Locate the cell with the specified text and output its [x, y] center coordinate. 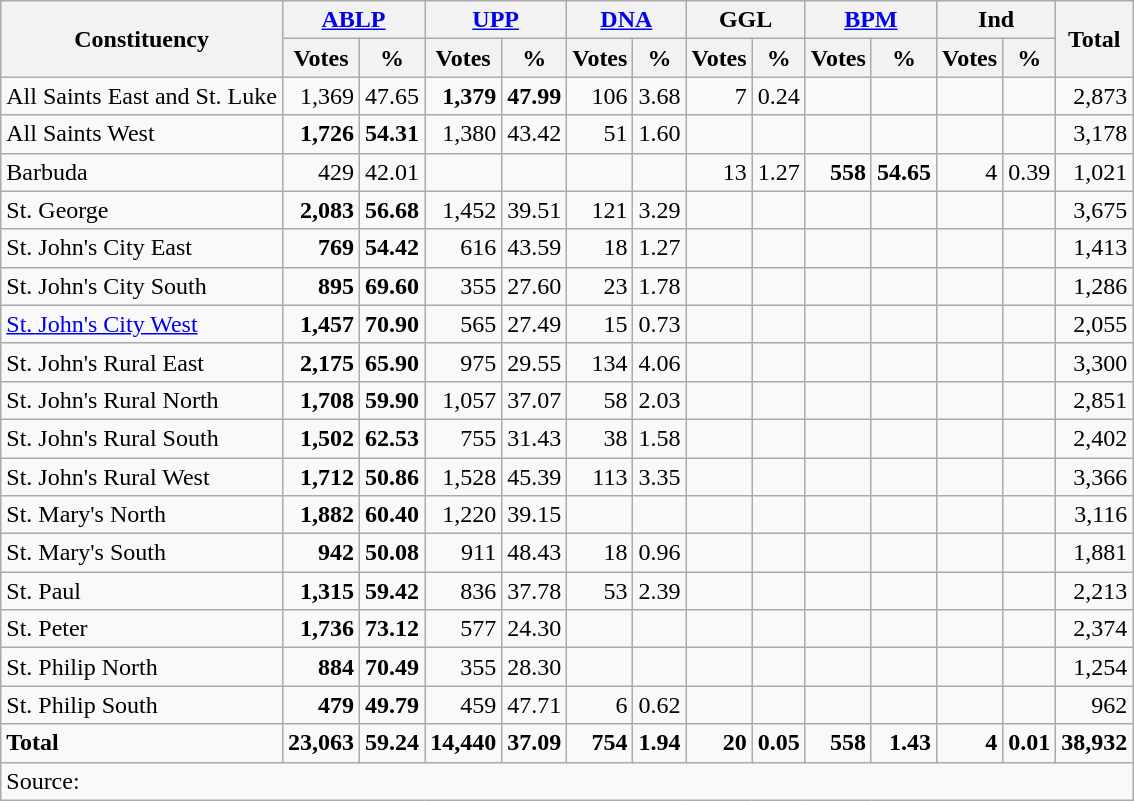
15 [600, 324]
911 [464, 553]
1,254 [1094, 667]
13 [719, 172]
45.39 [534, 477]
38,932 [1094, 743]
1.60 [660, 134]
65.90 [392, 362]
1,457 [320, 324]
2.03 [660, 400]
836 [464, 591]
50.08 [392, 553]
59.42 [392, 591]
3,116 [1094, 515]
St. Paul [142, 591]
1,315 [320, 591]
2,873 [1094, 96]
3,178 [1094, 134]
23,063 [320, 743]
0.96 [660, 553]
St. Mary's South [142, 553]
429 [320, 172]
St. Mary's North [142, 515]
884 [320, 667]
3,366 [1094, 477]
0.24 [778, 96]
39.15 [534, 515]
37.07 [534, 400]
0.05 [778, 743]
43.42 [534, 134]
Barbuda [142, 172]
0.73 [660, 324]
121 [600, 210]
134 [600, 362]
56.68 [392, 210]
3,675 [1094, 210]
1,708 [320, 400]
53 [600, 591]
1,369 [320, 96]
565 [464, 324]
51 [600, 134]
1,286 [1094, 286]
7 [719, 96]
106 [600, 96]
ABLP [353, 20]
62.53 [392, 438]
1,502 [320, 438]
St. Philip South [142, 705]
47.99 [534, 96]
1,452 [464, 210]
1.78 [660, 286]
St. Peter [142, 629]
616 [464, 248]
St. John's Rural North [142, 400]
14,440 [464, 743]
962 [1094, 705]
975 [464, 362]
70.90 [392, 324]
DNA [626, 20]
2.39 [660, 591]
577 [464, 629]
Source: [567, 781]
59.24 [392, 743]
20 [719, 743]
39.51 [534, 210]
769 [320, 248]
755 [464, 438]
4.06 [660, 362]
3.29 [660, 210]
1,380 [464, 134]
6 [600, 705]
47.71 [534, 705]
23 [600, 286]
50.86 [392, 477]
1,413 [1094, 248]
GGL [746, 20]
1,057 [464, 400]
2,175 [320, 362]
1,379 [464, 96]
69.60 [392, 286]
28.30 [534, 667]
3.68 [660, 96]
54.65 [904, 172]
43.59 [534, 248]
UPP [496, 20]
49.79 [392, 705]
St. John's Rural South [142, 438]
29.55 [534, 362]
St. John's City West [142, 324]
59.90 [392, 400]
113 [600, 477]
All Saints East and St. Luke [142, 96]
47.65 [392, 96]
24.30 [534, 629]
54.42 [392, 248]
58 [600, 400]
38 [600, 438]
3.35 [660, 477]
St. George [142, 210]
BPM [870, 20]
895 [320, 286]
Constituency [142, 39]
48.43 [534, 553]
1,712 [320, 477]
31.43 [534, 438]
42.01 [392, 172]
73.12 [392, 629]
1,881 [1094, 553]
459 [464, 705]
54.31 [392, 134]
1,220 [464, 515]
St. John's Rural West [142, 477]
St. Philip North [142, 667]
1,736 [320, 629]
2,402 [1094, 438]
1.43 [904, 743]
1.94 [660, 743]
0.39 [1030, 172]
754 [600, 743]
0.01 [1030, 743]
2,055 [1094, 324]
1.58 [660, 438]
2,083 [320, 210]
St. John's City South [142, 286]
27.60 [534, 286]
Ind [996, 20]
479 [320, 705]
0.62 [660, 705]
All Saints West [142, 134]
2,851 [1094, 400]
1,528 [464, 477]
1,882 [320, 515]
942 [320, 553]
70.49 [392, 667]
1,726 [320, 134]
St. John's Rural East [142, 362]
37.09 [534, 743]
60.40 [392, 515]
2,374 [1094, 629]
37.78 [534, 591]
1,021 [1094, 172]
St. John's City East [142, 248]
2,213 [1094, 591]
3,300 [1094, 362]
27.49 [534, 324]
